Detect which cell encompasses the target text, then output its (x, y) center coordinate. 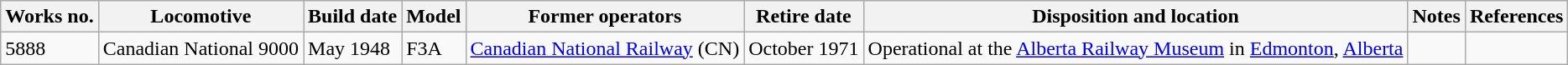
F3A (434, 48)
Disposition and location (1136, 17)
Works no. (49, 17)
Notes (1436, 17)
Operational at the Alberta Railway Museum in Edmonton, Alberta (1136, 48)
Canadian National Railway (CN) (605, 48)
References (1517, 17)
Build date (352, 17)
5888 (49, 48)
October 1971 (804, 48)
Retire date (804, 17)
Model (434, 17)
Former operators (605, 17)
Locomotive (201, 17)
May 1948 (352, 48)
Canadian National 9000 (201, 48)
